Search for the cell housing the specified text and yield its [X, Y] center coordinate. 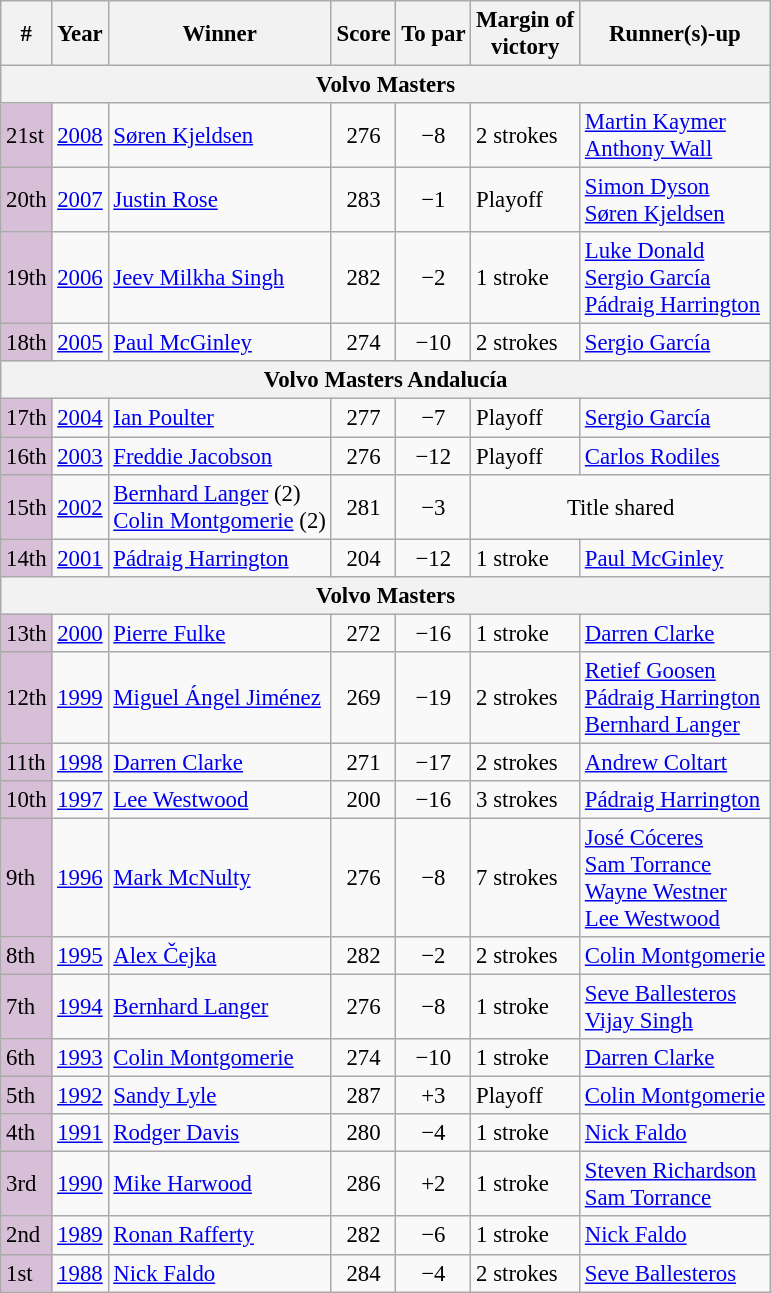
Jeev Milkha Singh [220, 278]
2007 [80, 200]
Margin ofvictory [526, 34]
1994 [80, 1008]
Score [364, 34]
2001 [80, 558]
Volvo Masters Andalucía [386, 381]
Retief Goosen Pádraig Harrington Bernhard Langer [674, 698]
7 strokes [526, 878]
2000 [80, 633]
−1 [434, 200]
8th [26, 956]
4th [26, 1133]
Justin Rose [220, 200]
Martin Kaymer Anthony Wall [674, 136]
−3 [434, 506]
284 [364, 1273]
2002 [80, 506]
Pierre Fulke [220, 633]
José Cóceres Sam Torrance Wayne Westner Lee Westwood [674, 878]
283 [364, 200]
Sandy Lyle [220, 1096]
16th [26, 456]
9th [26, 878]
# [26, 34]
5th [26, 1096]
Luke Donald Sergio García Pádraig Harrington [674, 278]
Ian Poulter [220, 418]
2003 [80, 456]
Mark McNulty [220, 878]
20th [26, 200]
Bernhard Langer (2) Colin Montgomerie (2) [220, 506]
Runner(s)-up [674, 34]
277 [364, 418]
Seve Ballesteros [674, 1273]
Year [80, 34]
−6 [434, 1236]
269 [364, 698]
286 [364, 1184]
1990 [80, 1184]
2005 [80, 343]
12th [26, 698]
1991 [80, 1133]
+3 [434, 1096]
280 [364, 1133]
Winner [220, 34]
1996 [80, 878]
200 [364, 800]
−19 [434, 698]
−7 [434, 418]
1993 [80, 1058]
11th [26, 762]
Mike Harwood [220, 1184]
1997 [80, 800]
Miguel Ángel Jiménez [220, 698]
1st [26, 1273]
3 strokes [526, 800]
1992 [80, 1096]
271 [364, 762]
1995 [80, 956]
1988 [80, 1273]
281 [364, 506]
13th [26, 633]
Steven Richardson Sam Torrance [674, 1184]
Title shared [621, 506]
204 [364, 558]
3rd [26, 1184]
Andrew Coltart [674, 762]
1998 [80, 762]
To par [434, 34]
15th [26, 506]
10th [26, 800]
Ronan Rafferty [220, 1236]
+2 [434, 1184]
18th [26, 343]
Bernhard Langer [220, 1008]
Seve Ballesteros Vijay Singh [674, 1008]
Søren Kjeldsen [220, 136]
287 [364, 1096]
19th [26, 278]
17th [26, 418]
272 [364, 633]
Alex Čejka [220, 956]
21st [26, 136]
Carlos Rodiles [674, 456]
−17 [434, 762]
Freddie Jacobson [220, 456]
Simon Dyson Søren Kjeldsen [674, 200]
2nd [26, 1236]
14th [26, 558]
2006 [80, 278]
6th [26, 1058]
Rodger Davis [220, 1133]
7th [26, 1008]
Lee Westwood [220, 800]
2008 [80, 136]
1999 [80, 698]
1989 [80, 1236]
2004 [80, 418]
